Pinpoint the cell where the given text exists, returning its (x, y) midpoint coordinate. 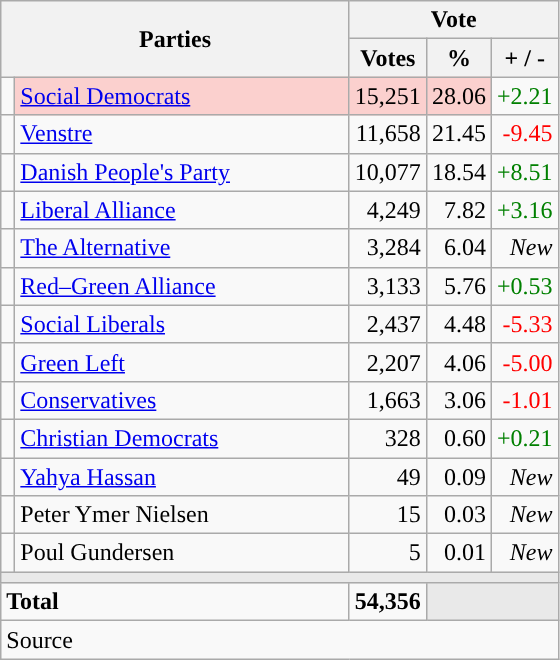
+2.21 (524, 96)
Liberal Alliance (182, 210)
Green Left (182, 362)
Parties (176, 39)
2,437 (388, 324)
Conservatives (182, 400)
328 (388, 438)
+3.16 (524, 210)
Social Democrats (182, 96)
+0.21 (524, 438)
+8.51 (524, 172)
Danish People's Party (182, 172)
10,077 (388, 172)
0.01 (458, 553)
5.76 (458, 286)
-5.33 (524, 324)
3.06 (458, 400)
15 (388, 515)
Yahya Hassan (182, 477)
4.06 (458, 362)
21.45 (458, 134)
49 (388, 477)
6.04 (458, 248)
Vote (454, 20)
-5.00 (524, 362)
4.48 (458, 324)
15,251 (388, 96)
Red–Green Alliance (182, 286)
-9.45 (524, 134)
0.09 (458, 477)
Votes (388, 58)
1,663 (388, 400)
4,249 (388, 210)
Social Liberals (182, 324)
The Alternative (182, 248)
11,658 (388, 134)
+ / - (524, 58)
2,207 (388, 362)
Total (176, 602)
Venstre (182, 134)
0.03 (458, 515)
3,133 (388, 286)
Poul Gundersen (182, 553)
28.06 (458, 96)
-1.01 (524, 400)
% (458, 58)
3,284 (388, 248)
5 (388, 553)
Christian Democrats (182, 438)
7.82 (458, 210)
Peter Ymer Nielsen (182, 515)
0.60 (458, 438)
+0.53 (524, 286)
54,356 (388, 602)
18.54 (458, 172)
Source (280, 640)
